Detect which cell encompasses the target text, then output its (X, Y) center coordinate. 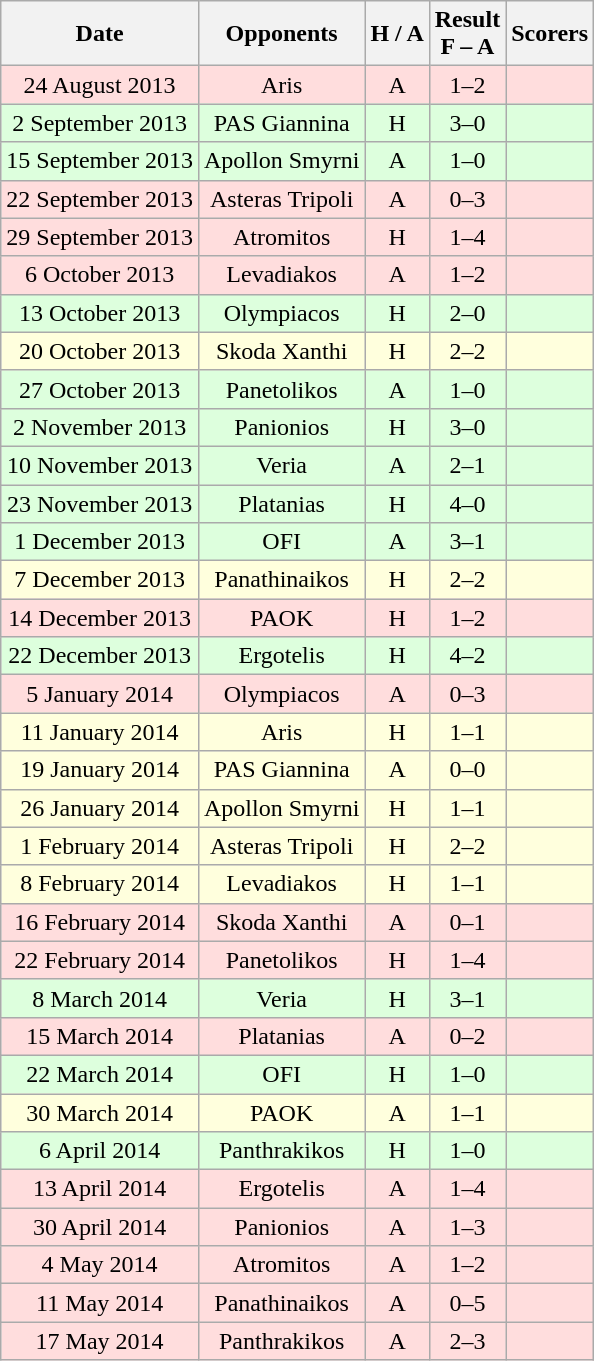
22 December 2013 (100, 656)
Date (100, 34)
7 December 2013 (100, 580)
6 October 2013 (100, 275)
1 February 2014 (100, 846)
22 March 2014 (100, 1074)
0–1 (467, 922)
26 January 2014 (100, 808)
30 March 2014 (100, 1113)
29 September 2013 (100, 237)
1 December 2013 (100, 542)
0–0 (467, 770)
1–3 (467, 1227)
11 January 2014 (100, 732)
2–3 (467, 1341)
2 September 2013 (100, 123)
0–5 (467, 1303)
24 August 2013 (100, 85)
5 January 2014 (100, 694)
14 December 2013 (100, 618)
16 February 2014 (100, 922)
13 April 2014 (100, 1189)
2 November 2013 (100, 427)
20 October 2013 (100, 351)
10 November 2013 (100, 465)
H / A (397, 34)
22 February 2014 (100, 960)
0–2 (467, 1036)
30 April 2014 (100, 1227)
Scorers (550, 34)
Opponents (281, 34)
13 October 2013 (100, 313)
4–2 (467, 656)
19 January 2014 (100, 770)
2–0 (467, 313)
4 May 2014 (100, 1265)
23 November 2013 (100, 503)
15 September 2013 (100, 161)
4–0 (467, 503)
17 May 2014 (100, 1341)
27 October 2013 (100, 389)
ResultF – A (467, 34)
8 February 2014 (100, 884)
11 May 2014 (100, 1303)
15 March 2014 (100, 1036)
22 September 2013 (100, 199)
2–1 (467, 465)
6 April 2014 (100, 1151)
8 March 2014 (100, 998)
